From the cell containing the given text, extract its center point as (x, y) coordinate. 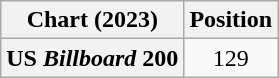
Position (231, 20)
US Billboard 200 (92, 58)
129 (231, 58)
Chart (2023) (92, 20)
